Output the (X, Y) coordinate of the center of the cell containing the given text.  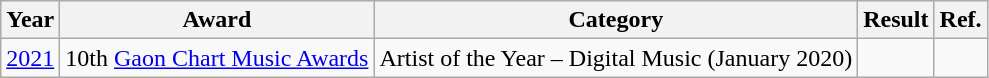
10th Gaon Chart Music Awards (217, 58)
Ref. (960, 20)
Year (30, 20)
2021 (30, 58)
Artist of the Year – Digital Music (January 2020) (616, 58)
Result (896, 20)
Category (616, 20)
Award (217, 20)
